Output the [X, Y] coordinate of the center of the cell containing the given text.  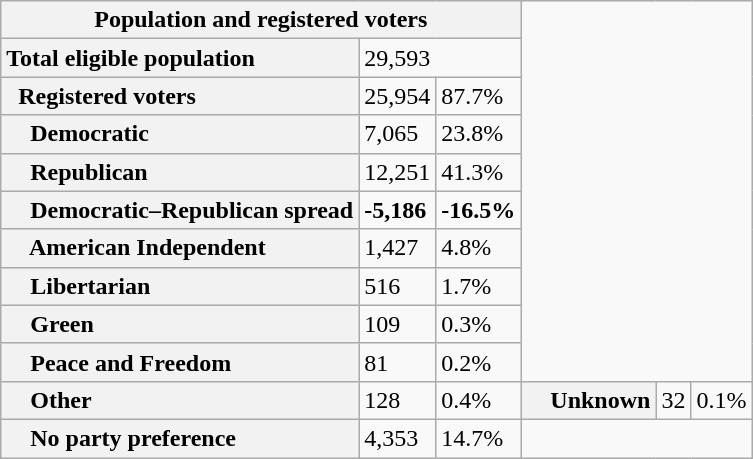
7,065 [398, 134]
87.7% [478, 96]
32 [674, 400]
Other [180, 400]
0.3% [478, 324]
Population and registered voters [261, 20]
Libertarian [180, 286]
516 [398, 286]
1.7% [478, 286]
29,593 [440, 58]
No party preference [180, 438]
0.4% [478, 400]
25,954 [398, 96]
12,251 [398, 172]
Republican [180, 172]
0.1% [722, 400]
Democratic–Republican spread [180, 210]
Unknown [588, 400]
Total eligible population [180, 58]
1,427 [398, 248]
Registered voters [180, 96]
Democratic [180, 134]
23.8% [478, 134]
14.7% [478, 438]
0.2% [478, 362]
81 [398, 362]
-5,186 [398, 210]
109 [398, 324]
-16.5% [478, 210]
Peace and Freedom [180, 362]
41.3% [478, 172]
Green [180, 324]
128 [398, 400]
American Independent [180, 248]
4.8% [478, 248]
4,353 [398, 438]
